Identify which cell holds the provided text, then report its (x, y) central coordinate. 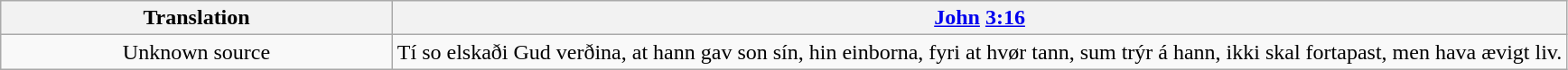
Translation (197, 18)
John 3:16 (979, 18)
Tí so elskaði Gud verðina, at hann gav son sín, hin einborna, fyri at hvør tann, sum trýr á hann, ikki skal fortapast, men hava ævigt liv. (979, 52)
Unknown source (197, 52)
